Search for the cell housing the specified text and yield its (x, y) center coordinate. 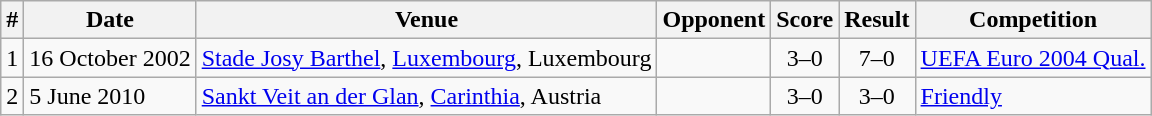
Venue (426, 20)
Sankt Veit an der Glan, Carinthia, Austria (426, 96)
# (12, 20)
Opponent (714, 20)
UEFA Euro 2004 Qual. (1033, 58)
Stade Josy Barthel, Luxembourg, Luxembourg (426, 58)
Date (110, 20)
Competition (1033, 20)
2 (12, 96)
Score (805, 20)
5 June 2010 (110, 96)
16 October 2002 (110, 58)
7–0 (877, 58)
1 (12, 58)
Friendly (1033, 96)
Result (877, 20)
